Detect which cell encompasses the target text, then output its (x, y) center coordinate. 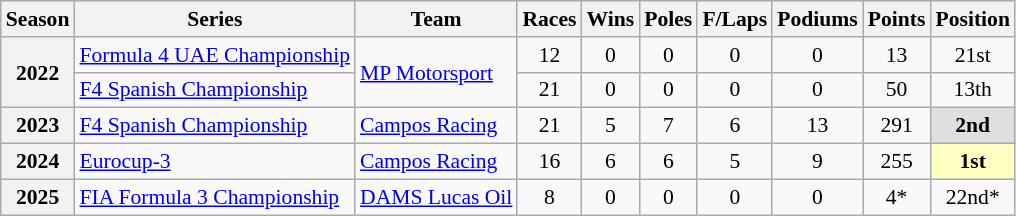
1st (972, 162)
2024 (38, 162)
8 (549, 197)
Points (897, 19)
Podiums (818, 19)
Team (436, 19)
2nd (972, 126)
7 (668, 126)
Poles (668, 19)
16 (549, 162)
Series (214, 19)
4* (897, 197)
Position (972, 19)
255 (897, 162)
50 (897, 90)
2022 (38, 72)
FIA Formula 3 Championship (214, 197)
2023 (38, 126)
F/Laps (734, 19)
12 (549, 55)
2025 (38, 197)
291 (897, 126)
Races (549, 19)
22nd* (972, 197)
13th (972, 90)
DAMS Lucas Oil (436, 197)
Season (38, 19)
MP Motorsport (436, 72)
Formula 4 UAE Championship (214, 55)
9 (818, 162)
Wins (611, 19)
21st (972, 55)
Eurocup-3 (214, 162)
